Return [X, Y] of the center of cell containing provided text 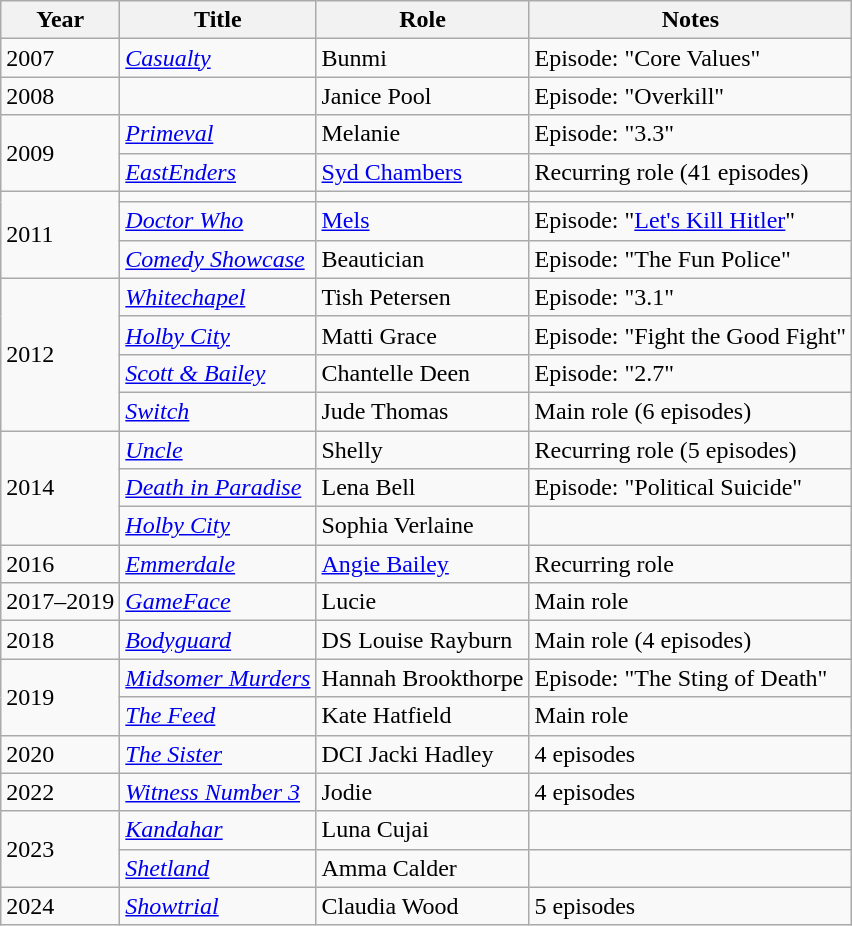
2008 [60, 96]
Tish Petersen [422, 297]
Comedy Showcase [218, 259]
Bodyguard [218, 640]
2018 [60, 640]
Notes [690, 20]
2011 [60, 234]
Amma Calder [422, 868]
2009 [60, 153]
Episode: "The Fun Police" [690, 259]
2017–2019 [60, 602]
Melanie [422, 134]
Uncle [218, 449]
Luna Cujai [422, 830]
Jodie [422, 792]
Doctor Who [218, 221]
Midsomer Murders [218, 678]
Recurring role (5 episodes) [690, 449]
Mels [422, 221]
Switch [218, 411]
Scott & Bailey [218, 373]
5 episodes [690, 906]
Showtrial [218, 906]
Syd Chambers [422, 172]
Year [60, 20]
Death in Paradise [218, 488]
Whitechapel [218, 297]
2020 [60, 754]
DS Louise Rayburn [422, 640]
DCI Jacki Hadley [422, 754]
Matti Grace [422, 335]
Episode: "Political Suicide" [690, 488]
Episode: "Let's Kill Hitler" [690, 221]
Episode: "3.1" [690, 297]
Lucie [422, 602]
Episode: "The Sting of Death" [690, 678]
Role [422, 20]
2022 [60, 792]
Main role (6 episodes) [690, 411]
Main role (4 episodes) [690, 640]
2014 [60, 487]
Recurring role (41 episodes) [690, 172]
Kandahar [218, 830]
Chantelle Deen [422, 373]
Bunmi [422, 58]
EastEnders [218, 172]
2019 [60, 697]
GameFace [218, 602]
Shelly [422, 449]
Episode: "3.3" [690, 134]
Episode: "2.7" [690, 373]
Janice Pool [422, 96]
Recurring role [690, 564]
Casualty [218, 58]
Beautician [422, 259]
2024 [60, 906]
Sophia Verlaine [422, 526]
Kate Hatfield [422, 716]
2007 [60, 58]
Episode: "Core Values" [690, 58]
The Feed [218, 716]
Claudia Wood [422, 906]
Emmerdale [218, 564]
Episode: "Overkill" [690, 96]
Angie Bailey [422, 564]
Jude Thomas [422, 411]
2012 [60, 354]
2023 [60, 849]
The Sister [218, 754]
Title [218, 20]
2016 [60, 564]
Primeval [218, 134]
Episode: "Fight the Good Fight" [690, 335]
Shetland [218, 868]
Hannah Brookthorpe [422, 678]
Lena Bell [422, 488]
Witness Number 3 [218, 792]
